Scan for the cell matching the given text and deliver its [X, Y] coordinate at center. 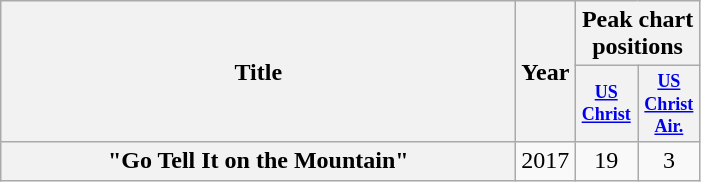
Year [546, 72]
"Go Tell It on the Mountain" [258, 161]
USChrist [606, 104]
19 [606, 161]
2017 [546, 161]
Title [258, 72]
Peak chart positions [638, 34]
USChrist Air. [670, 104]
3 [670, 161]
